Pinpoint the cell where the given text exists, returning its [X, Y] midpoint coordinate. 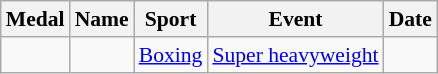
Date [410, 19]
Medal [36, 19]
Event [295, 19]
Name [102, 19]
Boxing [171, 55]
Sport [171, 19]
Super heavyweight [295, 55]
